Identify which cell holds the provided text, then report its (x, y) central coordinate. 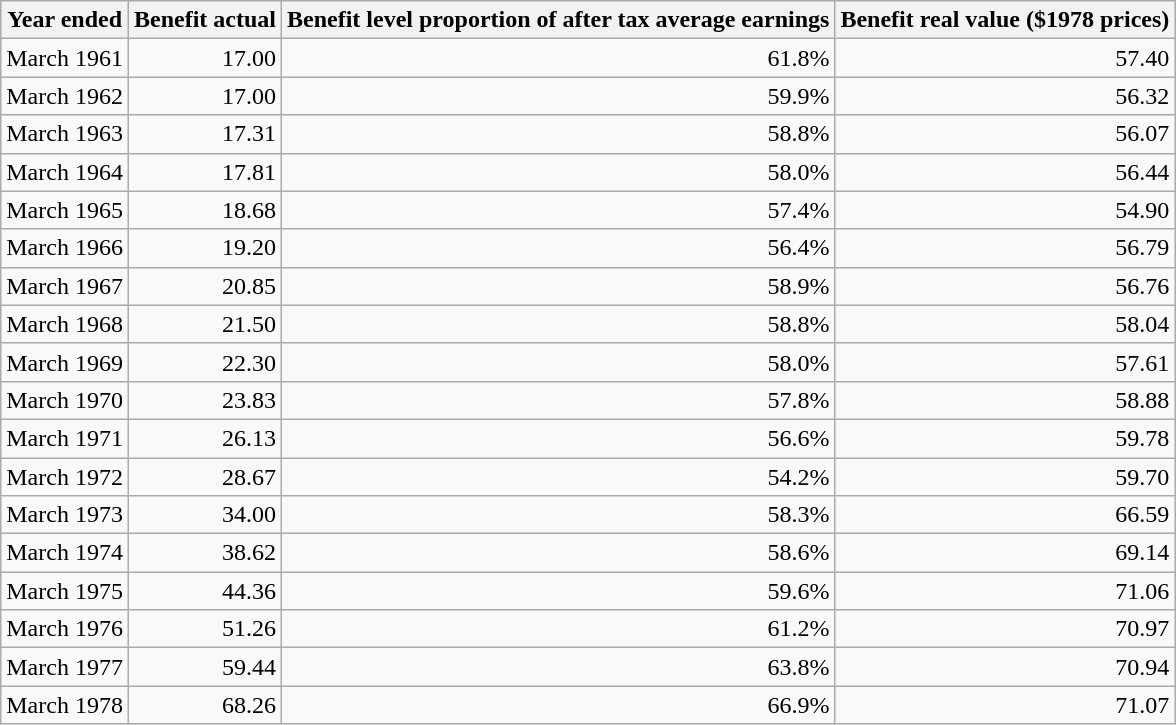
March 1969 (65, 362)
20.85 (204, 286)
56.76 (1005, 286)
61.2% (558, 629)
22.30 (204, 362)
58.04 (1005, 324)
March 1962 (65, 96)
70.94 (1005, 667)
Benefit actual (204, 20)
54.2% (558, 477)
59.70 (1005, 477)
26.13 (204, 438)
58.9% (558, 286)
Benefit real value ($1978 prices) (1005, 20)
34.00 (204, 515)
57.40 (1005, 58)
March 1968 (65, 324)
Year ended (65, 20)
58.6% (558, 553)
56.6% (558, 438)
59.44 (204, 667)
70.97 (1005, 629)
59.78 (1005, 438)
71.07 (1005, 705)
17.31 (204, 134)
56.44 (1005, 172)
March 1965 (65, 210)
51.26 (204, 629)
March 1972 (65, 477)
23.83 (204, 400)
March 1966 (65, 248)
57.4% (558, 210)
58.3% (558, 515)
March 1976 (65, 629)
56.32 (1005, 96)
59.6% (558, 591)
March 1970 (65, 400)
63.8% (558, 667)
March 1964 (65, 172)
57.61 (1005, 362)
66.9% (558, 705)
March 1973 (65, 515)
38.62 (204, 553)
28.67 (204, 477)
58.88 (1005, 400)
68.26 (204, 705)
March 1974 (65, 553)
56.4% (558, 248)
57.8% (558, 400)
March 1978 (65, 705)
61.8% (558, 58)
21.50 (204, 324)
54.90 (1005, 210)
March 1963 (65, 134)
71.06 (1005, 591)
44.36 (204, 591)
59.9% (558, 96)
March 1971 (65, 438)
March 1977 (65, 667)
19.20 (204, 248)
Benefit level proportion of after tax average earnings (558, 20)
66.59 (1005, 515)
March 1967 (65, 286)
17.81 (204, 172)
March 1961 (65, 58)
56.79 (1005, 248)
69.14 (1005, 553)
56.07 (1005, 134)
March 1975 (65, 591)
18.68 (204, 210)
